Capture the cell that displays the provided text and extract its (x, y) central coordinate. 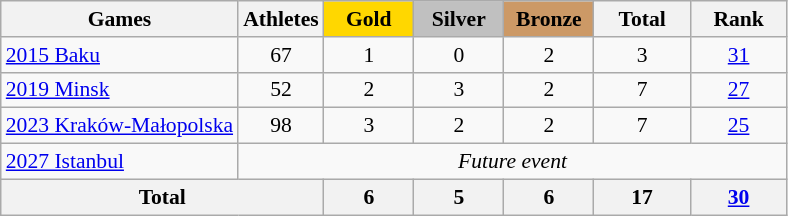
Future event (512, 162)
27 (738, 90)
5 (459, 197)
Bronze (549, 19)
30 (738, 197)
25 (738, 126)
52 (281, 90)
Games (120, 19)
0 (459, 55)
Athletes (281, 19)
Gold (369, 19)
2015 Baku (120, 55)
2023 Kraków-Małopolska (120, 126)
2019 Minsk (120, 90)
1 (369, 55)
2027 Istanbul (120, 162)
98 (281, 126)
17 (642, 197)
31 (738, 55)
67 (281, 55)
Rank (738, 19)
Silver (459, 19)
